Locate the cell with the specified text and output its (x, y) center coordinate. 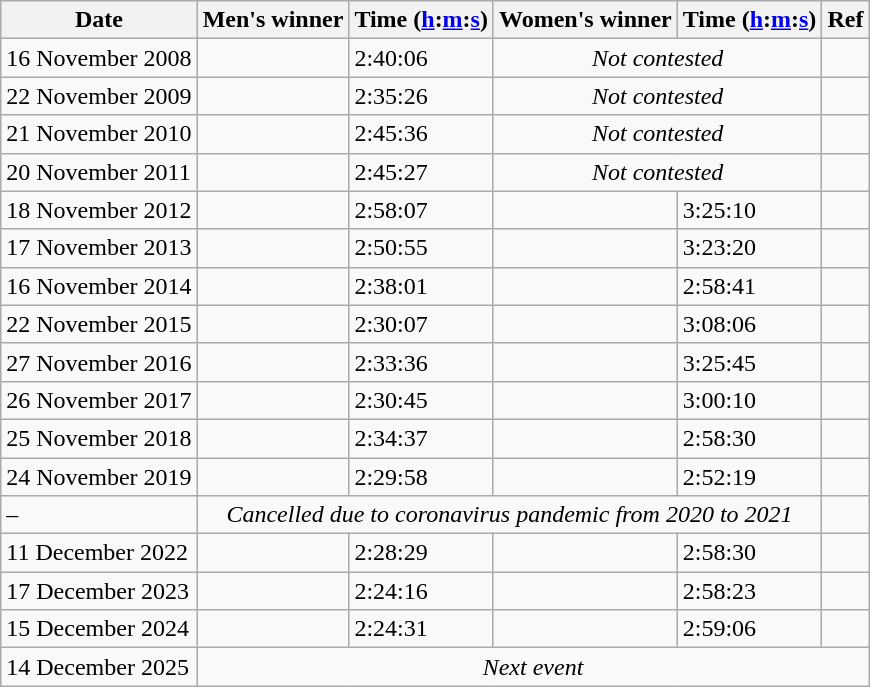
Date (99, 20)
2:33:36 (422, 362)
11 December 2022 (99, 553)
Next event (533, 667)
– (99, 515)
25 November 2018 (99, 438)
16 November 2014 (99, 286)
2:35:26 (422, 96)
2:24:31 (422, 629)
2:29:58 (422, 477)
2:58:07 (422, 210)
2:30:45 (422, 400)
3:00:10 (750, 400)
3:25:45 (750, 362)
27 November 2016 (99, 362)
22 November 2015 (99, 324)
17 November 2013 (99, 248)
Ref (846, 20)
2:59:06 (750, 629)
2:24:16 (422, 591)
2:50:55 (422, 248)
2:34:37 (422, 438)
3:23:20 (750, 248)
2:40:06 (422, 58)
18 November 2012 (99, 210)
24 November 2019 (99, 477)
3:08:06 (750, 324)
15 December 2024 (99, 629)
21 November 2010 (99, 134)
17 December 2023 (99, 591)
2:28:29 (422, 553)
14 December 2025 (99, 667)
2:58:23 (750, 591)
Cancelled due to coronavirus pandemic from 2020 to 2021 (510, 515)
Women's winner (585, 20)
Men's winner (273, 20)
26 November 2017 (99, 400)
16 November 2008 (99, 58)
2:58:41 (750, 286)
2:45:36 (422, 134)
3:25:10 (750, 210)
20 November 2011 (99, 172)
22 November 2009 (99, 96)
2:52:19 (750, 477)
2:45:27 (422, 172)
2:30:07 (422, 324)
2:38:01 (422, 286)
